Capture the cell that displays the provided text and extract its [x, y] central coordinate. 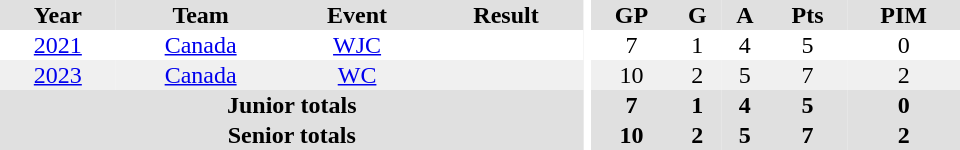
A [745, 15]
Event [358, 15]
2021 [58, 45]
WC [358, 75]
Senior totals [292, 135]
G [698, 15]
GP [631, 15]
PIM [904, 15]
Pts [808, 15]
WJC [358, 45]
2023 [58, 75]
Result [506, 15]
Team [201, 15]
Year [58, 15]
Junior totals [292, 105]
